Identify which cell holds the provided text, then report its (X, Y) central coordinate. 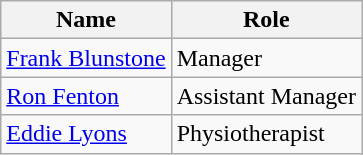
Role (266, 20)
Ron Fenton (86, 96)
Physiotherapist (266, 134)
Frank Blunstone (86, 58)
Eddie Lyons (86, 134)
Name (86, 20)
Manager (266, 58)
Assistant Manager (266, 96)
